From the cell containing the given text, extract its center point as [X, Y] coordinate. 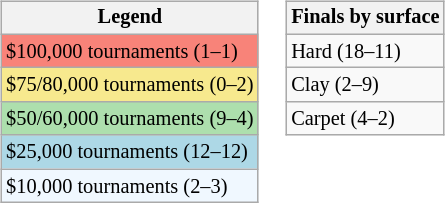
Clay (2–9) [365, 85]
Finals by surface [365, 18]
Hard (18–11) [365, 51]
$50/60,000 tournaments (9–4) [130, 119]
Legend [130, 18]
Carpet (4–2) [365, 119]
$25,000 tournaments (12–12) [130, 152]
$100,000 tournaments (1–1) [130, 51]
$10,000 tournaments (2–3) [130, 186]
$75/80,000 tournaments (0–2) [130, 85]
